Extract the (X, Y) coordinate from the center of the cell holding the provided text.  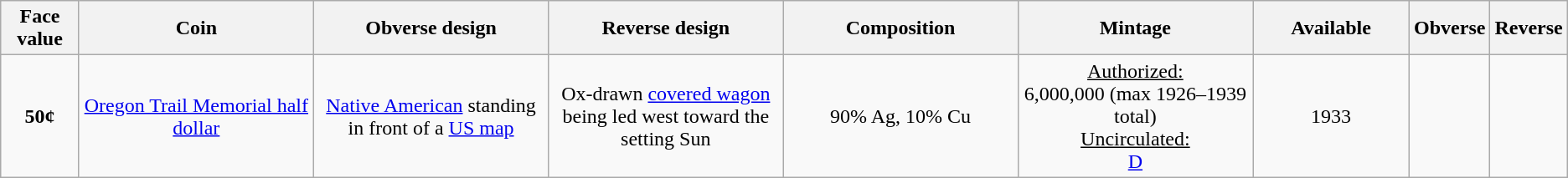
Ox-drawn covered wagon being led west toward the setting Sun (666, 116)
Native American standing in front of a US map (431, 116)
Face value (40, 28)
Authorized:6,000,000 (max 1926–1939 total)Uncirculated: D (1135, 116)
Available (1332, 28)
Mintage (1135, 28)
Reverse design (666, 28)
Oregon Trail Memorial half dollar (196, 116)
50¢ (40, 116)
Obverse design (431, 28)
1933 (1332, 116)
Coin (196, 28)
90% Ag, 10% Cu (900, 116)
Reverse (1529, 28)
Obverse (1450, 28)
Composition (900, 28)
